Detect which cell encompasses the target text, then output its [x, y] center coordinate. 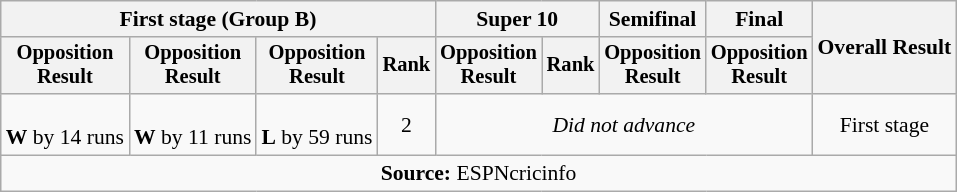
W by 14 runs [65, 124]
2 [407, 124]
Super 10 [517, 19]
Overall Result [884, 48]
W by 11 runs [192, 124]
Semifinal [652, 19]
First stage (Group B) [218, 19]
Source: ESPNcricinfo [479, 174]
L by 59 runs [316, 124]
Did not advance [624, 124]
First stage [884, 124]
Final [760, 19]
